For the text-containing cell, return its midpoint in (x, y) coordinate format. 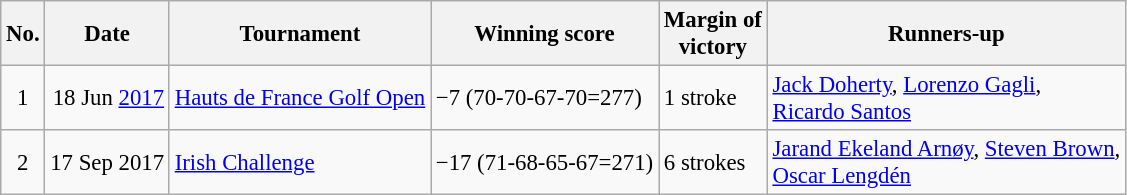
−17 (71-68-65-67=271) (544, 162)
Jack Doherty, Lorenzo Gagli, Ricardo Santos (946, 98)
Runners-up (946, 34)
Jarand Ekeland Arnøy, Steven Brown, Oscar Lengdén (946, 162)
17 Sep 2017 (107, 162)
Date (107, 34)
18 Jun 2017 (107, 98)
No. (23, 34)
6 strokes (712, 162)
Irish Challenge (300, 162)
2 (23, 162)
Winning score (544, 34)
Hauts de France Golf Open (300, 98)
Margin ofvictory (712, 34)
1 (23, 98)
Tournament (300, 34)
−7 (70-70-67-70=277) (544, 98)
1 stroke (712, 98)
